Search for the cell housing the specified text and yield its (X, Y) center coordinate. 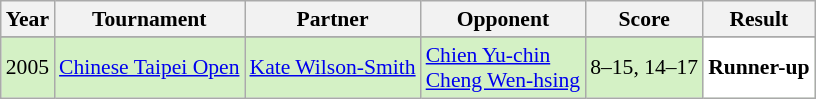
Chinese Taipei Open (149, 68)
Year (28, 19)
Score (644, 19)
Result (758, 19)
Partner (332, 19)
Kate Wilson-Smith (332, 68)
Opponent (503, 19)
Tournament (149, 19)
Chien Yu-chin Cheng Wen-hsing (503, 68)
8–15, 14–17 (644, 68)
2005 (28, 68)
Runner-up (758, 68)
